Return [X, Y] of the center of cell containing provided text 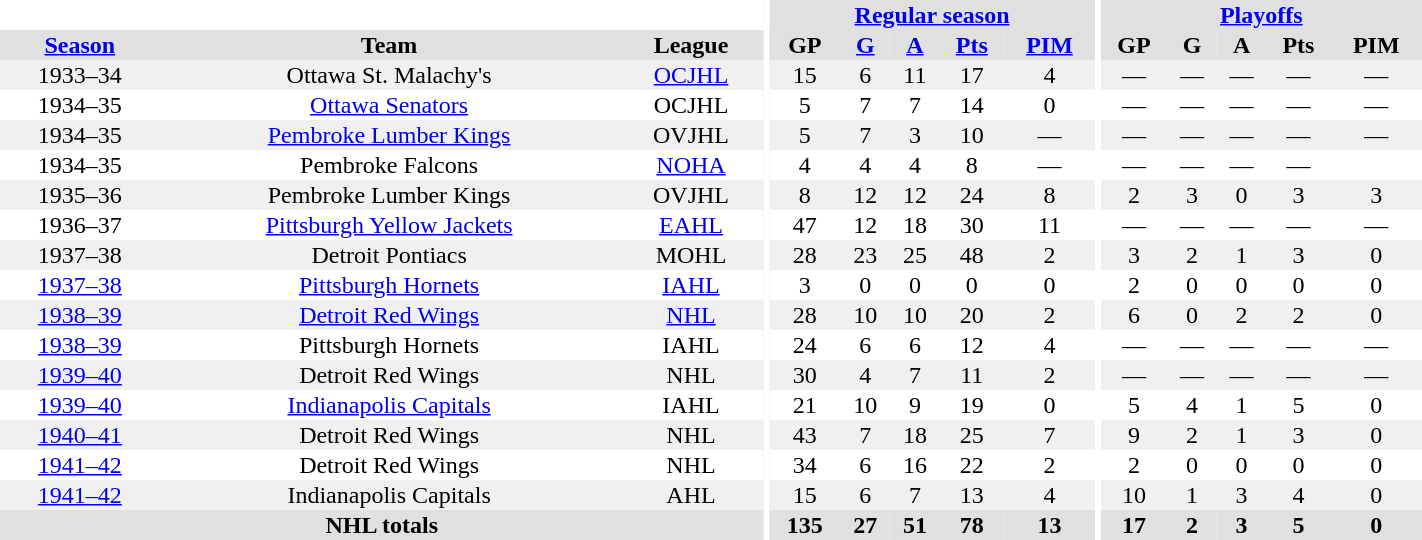
22 [972, 465]
Detroit Pontiacs [390, 255]
47 [805, 225]
Regular season [932, 15]
43 [805, 435]
NHL totals [382, 525]
48 [972, 255]
16 [915, 465]
51 [915, 525]
34 [805, 465]
League [690, 45]
1940–41 [80, 435]
Team [390, 45]
14 [972, 105]
NOHA [690, 165]
1935–36 [80, 195]
1933–34 [80, 75]
Playoffs [1262, 15]
1936–37 [80, 225]
EAHL [690, 225]
Ottawa Senators [390, 105]
Ottawa St. Malachy's [390, 75]
Pembroke Falcons [390, 165]
78 [972, 525]
135 [805, 525]
19 [972, 405]
27 [866, 525]
MOHL [690, 255]
21 [805, 405]
AHL [690, 495]
23 [866, 255]
20 [972, 315]
Pittsburgh Yellow Jackets [390, 225]
Season [80, 45]
